Capture the cell that displays the provided text and extract its [X, Y] central coordinate. 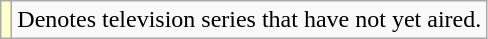
Denotes television series that have not yet aired. [250, 20]
